Scan for the cell matching the given text and deliver its (x, y) coordinate at center. 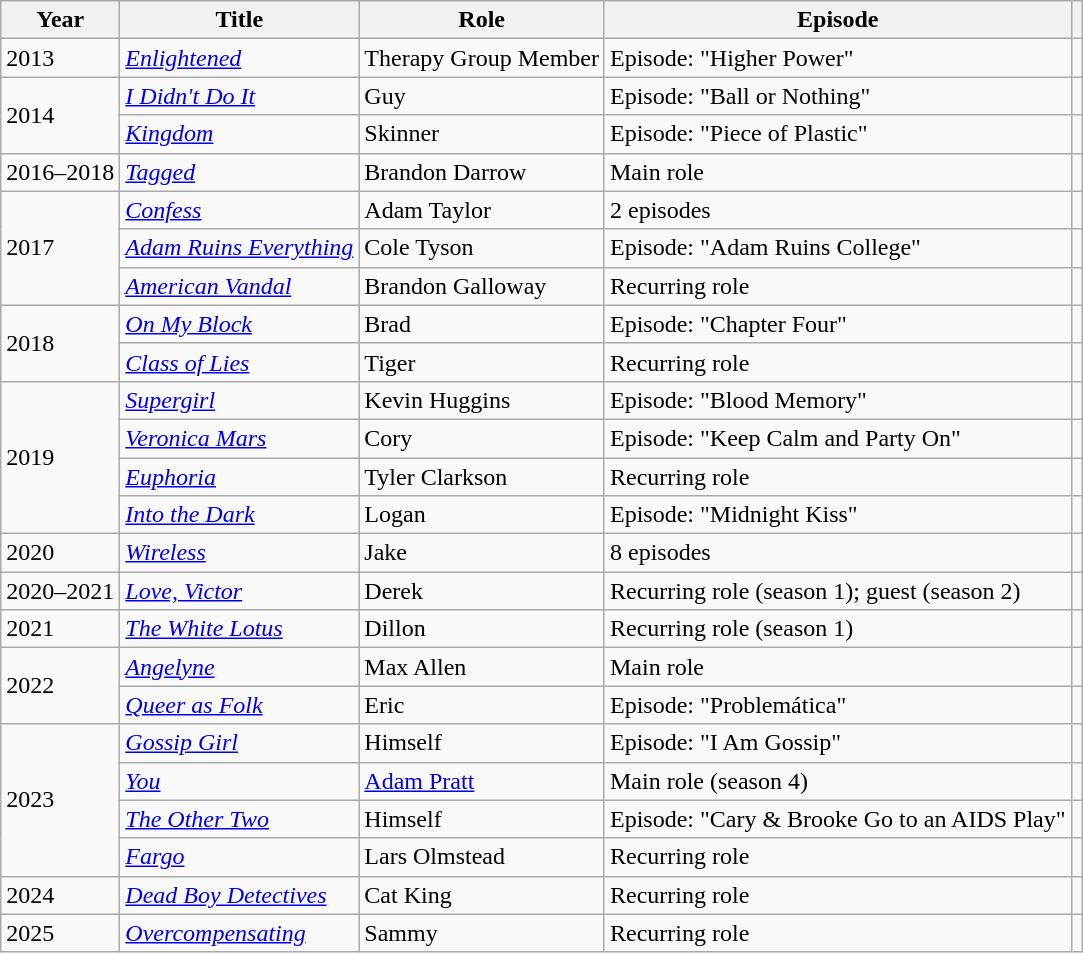
The Other Two (240, 819)
Episode: "Ball or Nothing" (838, 96)
Episode: "Blood Memory" (838, 400)
2017 (60, 248)
On My Block (240, 324)
Max Allen (482, 667)
Love, Victor (240, 591)
Dead Boy Detectives (240, 895)
2020–2021 (60, 591)
Cory (482, 438)
2014 (60, 115)
Jake (482, 553)
Main role (season 4) (838, 781)
Tiger (482, 362)
Fargo (240, 857)
Derek (482, 591)
Episode: "Adam Ruins College" (838, 248)
Episode: "Midnight Kiss" (838, 515)
Gossip Girl (240, 743)
Skinner (482, 134)
Cat King (482, 895)
Into the Dark (240, 515)
Guy (482, 96)
2021 (60, 629)
Tyler Clarkson (482, 477)
Tagged (240, 172)
2013 (60, 58)
Episode: "Higher Power" (838, 58)
Logan (482, 515)
Queer as Folk (240, 705)
Episode (838, 20)
I Didn't Do It (240, 96)
Confess (240, 210)
Angelyne (240, 667)
The White Lotus (240, 629)
Veronica Mars (240, 438)
2018 (60, 343)
Eric (482, 705)
Episode: "Cary & Brooke Go to an AIDS Play" (838, 819)
Kingdom (240, 134)
Recurring role (season 1) (838, 629)
2016–2018 (60, 172)
8 episodes (838, 553)
Brad (482, 324)
Episode: "Chapter Four" (838, 324)
Brandon Galloway (482, 286)
Brandon Darrow (482, 172)
Adam Taylor (482, 210)
2022 (60, 686)
Lars Olmstead (482, 857)
Kevin Huggins (482, 400)
Year (60, 20)
Sammy (482, 933)
Recurring role (season 1); guest (season 2) (838, 591)
American Vandal (240, 286)
Adam Pratt (482, 781)
Therapy Group Member (482, 58)
2 episodes (838, 210)
2020 (60, 553)
2024 (60, 895)
Episode: "Piece of Plastic" (838, 134)
Episode: "Problemática" (838, 705)
Overcompensating (240, 933)
Class of Lies (240, 362)
2019 (60, 457)
Supergirl (240, 400)
2023 (60, 800)
Title (240, 20)
Wireless (240, 553)
Episode: "Keep Calm and Party On" (838, 438)
Adam Ruins Everything (240, 248)
Dillon (482, 629)
Cole Tyson (482, 248)
Role (482, 20)
2025 (60, 933)
Euphoria (240, 477)
Enlightened (240, 58)
Episode: "I Am Gossip" (838, 743)
You (240, 781)
